Scan for the cell matching the given text and deliver its [X, Y] coordinate at center. 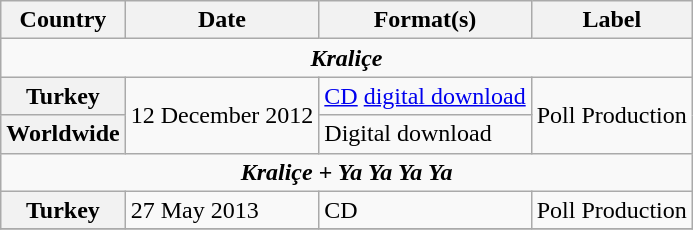
Kraliçe [347, 58]
Format(s) [425, 20]
CD [425, 210]
Worldwide [63, 134]
Country [63, 20]
Date [222, 20]
12 December 2012 [222, 115]
27 May 2013 [222, 210]
CD digital download [425, 96]
Label [612, 20]
Digital download [425, 134]
Kraliçe + Ya Ya Ya Ya [347, 172]
